Find where the given text appears and provide that cell's center as [x, y] coordinate. 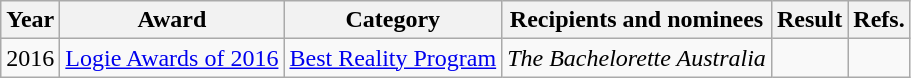
The Bachelorette Australia [637, 58]
Refs. [879, 20]
Award [172, 20]
Result [809, 20]
Year [30, 20]
Best Reality Program [393, 58]
Category [393, 20]
2016 [30, 58]
Logie Awards of 2016 [172, 58]
Recipients and nominees [637, 20]
